Capture the cell that displays the provided text and extract its [X, Y] central coordinate. 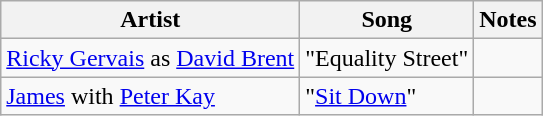
"Sit Down" [387, 96]
Artist [150, 20]
"Equality Street" [387, 58]
Ricky Gervais as David Brent [150, 58]
Notes [508, 20]
Song [387, 20]
James with Peter Kay [150, 96]
